Determine the [x, y] coordinate at the center of the cell enclosing the given text.  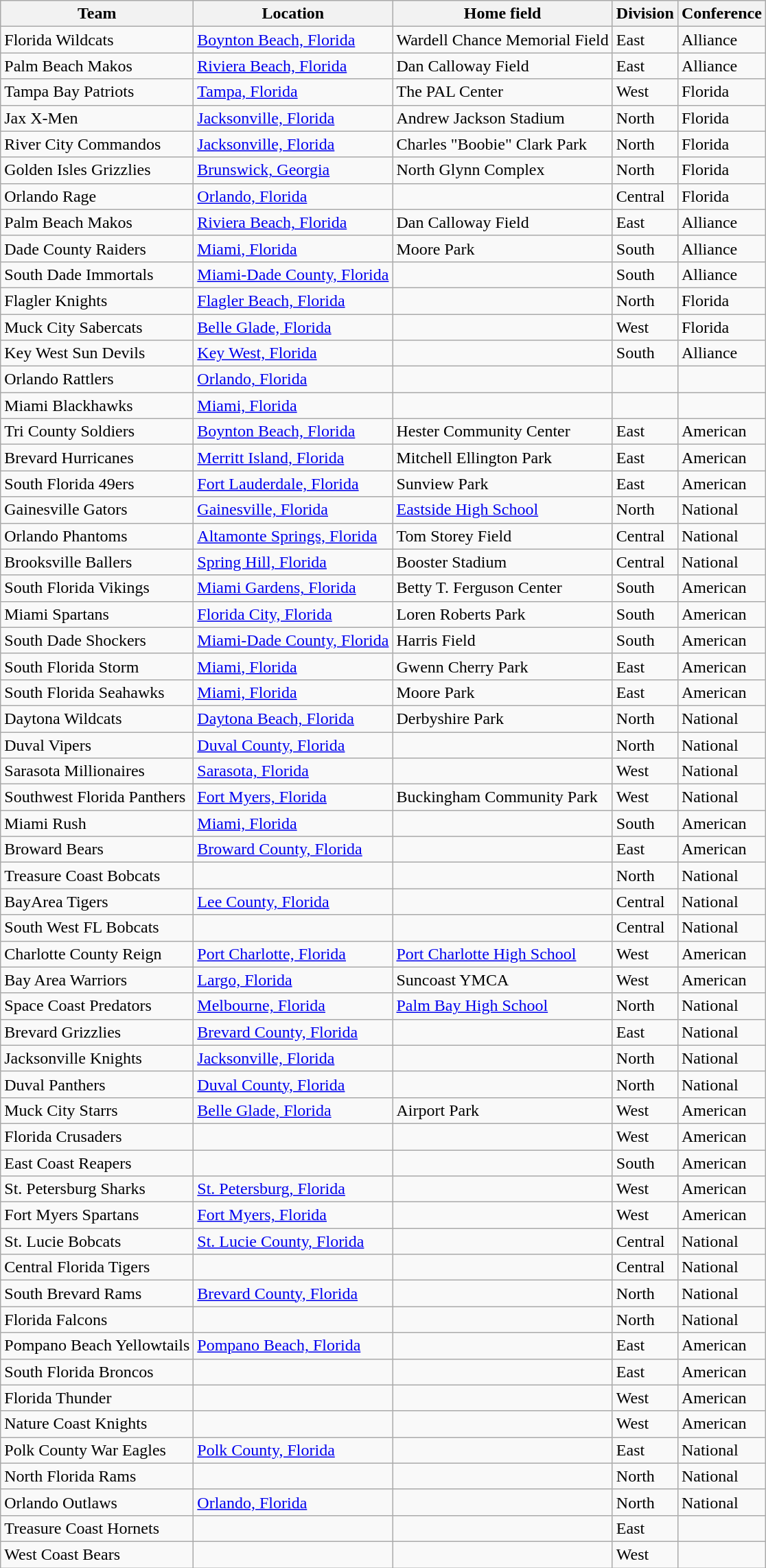
Loren Roberts Park [502, 614]
Duval Vipers [97, 745]
Key West Sun Devils [97, 353]
Treasure Coast Bobcats [97, 876]
Miami Gardens, Florida [293, 588]
South West FL Bobcats [97, 928]
Space Coast Predators [97, 1006]
Hester Community Center [502, 432]
Brunswick, Georgia [293, 170]
Golden Isles Grizzlies [97, 170]
Andrew Jackson Stadium [502, 118]
Orlando Rage [97, 196]
South Dade Immortals [97, 274]
Eastside High School [502, 510]
Airport Park [502, 1110]
The PAL Center [502, 92]
Key West, Florida [293, 353]
Buckingham Community Park [502, 797]
Daytona Wildcats [97, 718]
Florida Crusaders [97, 1136]
Gwenn Cherry Park [502, 666]
Charlotte County Reign [97, 954]
Central Florida Tigers [97, 1267]
Merritt Island, Florida [293, 458]
Miami Spartans [97, 614]
North Florida Rams [97, 1476]
South Florida 49ers [97, 484]
Dade County Raiders [97, 248]
Tom Storey Field [502, 536]
Booster Stadium [502, 562]
Lee County, Florida [293, 902]
St. Lucie Bobcats [97, 1241]
Florida City, Florida [293, 614]
Flagler Beach, Florida [293, 301]
Charles "Boobie" Clark Park [502, 144]
Pompano Beach Yellowtails [97, 1346]
Brevard Hurricanes [97, 458]
Tri County Soldiers [97, 432]
Miami Blackhawks [97, 406]
Mitchell Ellington Park [502, 458]
South Florida Seahawks [97, 692]
Division [645, 14]
Betty T. Ferguson Center [502, 588]
Tampa, Florida [293, 92]
Tampa Bay Patriots [97, 92]
Florida Falcons [97, 1320]
Sarasota Millionaires [97, 771]
Pompano Beach, Florida [293, 1346]
Largo, Florida [293, 980]
Duval Panthers [97, 1084]
West Coast Bears [97, 1554]
Polk County, Florida [293, 1450]
Derbyshire Park [502, 718]
St. Lucie County, Florida [293, 1241]
Nature Coast Knights [97, 1424]
Sunview Park [502, 484]
Fort Myers Spartans [97, 1215]
Conference [721, 14]
Orlando Phantoms [97, 536]
Port Charlotte, Florida [293, 954]
Flagler Knights [97, 301]
South Florida Storm [97, 666]
River City Commandos [97, 144]
Southwest Florida Panthers [97, 797]
BayArea Tigers [97, 902]
Orlando Outlaws [97, 1502]
St. Petersburg Sharks [97, 1189]
Palm Bay High School [502, 1006]
Bay Area Warriors [97, 980]
North Glynn Complex [502, 170]
Brevard Grizzlies [97, 1032]
St. Petersburg, Florida [293, 1189]
South Florida Vikings [97, 588]
South Dade Shockers [97, 640]
Broward County, Florida [293, 850]
Jax X-Men [97, 118]
Melbourne, Florida [293, 1006]
Brooksville Ballers [97, 562]
Harris Field [502, 640]
Altamonte Springs, Florida [293, 536]
Wardell Chance Memorial Field [502, 40]
Sarasota, Florida [293, 771]
Port Charlotte High School [502, 954]
Florida Wildcats [97, 40]
Daytona Beach, Florida [293, 718]
East Coast Reapers [97, 1163]
Suncoast YMCA [502, 980]
South Brevard Rams [97, 1294]
Miami Rush [97, 823]
Gainesville Gators [97, 510]
Muck City Starrs [97, 1110]
Spring Hill, Florida [293, 562]
Broward Bears [97, 850]
South Florida Broncos [97, 1372]
Treasure Coast Hornets [97, 1528]
Location [293, 14]
Home field [502, 14]
Fort Lauderdale, Florida [293, 484]
Jacksonville Knights [97, 1058]
Polk County War Eagles [97, 1450]
Florida Thunder [97, 1398]
Team [97, 14]
Muck City Sabercats [97, 327]
Gainesville, Florida [293, 510]
Orlando Rattlers [97, 379]
